Locate the cell with the specified text and output its (X, Y) center coordinate. 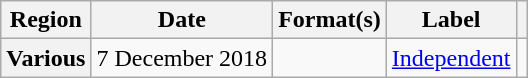
Various (46, 58)
Independent (451, 58)
Format(s) (330, 20)
7 December 2018 (182, 58)
Label (451, 20)
Date (182, 20)
Region (46, 20)
